Locate the cell with the specified text and output its (x, y) center coordinate. 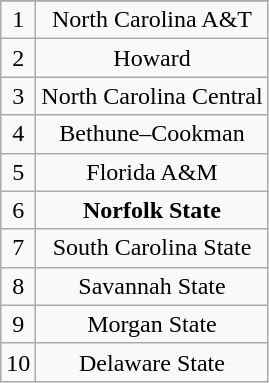
South Carolina State (152, 248)
Delaware State (152, 362)
Norfolk State (152, 210)
Florida A&M (152, 172)
8 (18, 286)
North Carolina Central (152, 96)
4 (18, 134)
1 (18, 20)
9 (18, 324)
6 (18, 210)
2 (18, 58)
10 (18, 362)
7 (18, 248)
Howard (152, 58)
3 (18, 96)
North Carolina A&T (152, 20)
Bethune–Cookman (152, 134)
Morgan State (152, 324)
5 (18, 172)
Savannah State (152, 286)
